Output the (X, Y) coordinate of the center of the cell containing the given text.  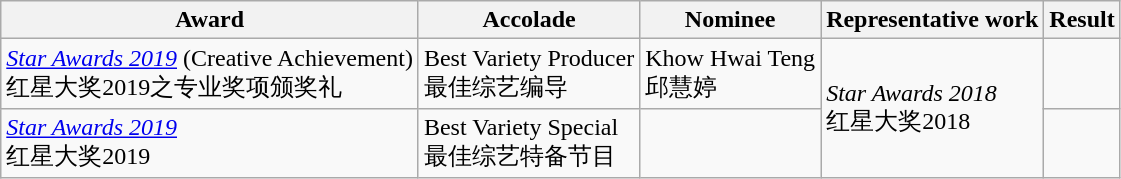
Best Variety Producer最佳综艺编导 (528, 74)
Nominee (730, 20)
Best Variety Special最佳综艺特备节目 (528, 143)
Result (1082, 20)
Khow Hwai Teng 邱慧婷 (730, 74)
Star Awards 2019 (Creative Achievement)红星大奖2019之专业奖项颁奖礼 (210, 74)
Representative work (932, 20)
Star Awards 2019红星大奖2019 (210, 143)
Accolade (528, 20)
Award (210, 20)
Star Awards 2018红星大奖2018 (932, 108)
